Return the (X, Y) coordinate for the center point of the cell that contains the specified text.  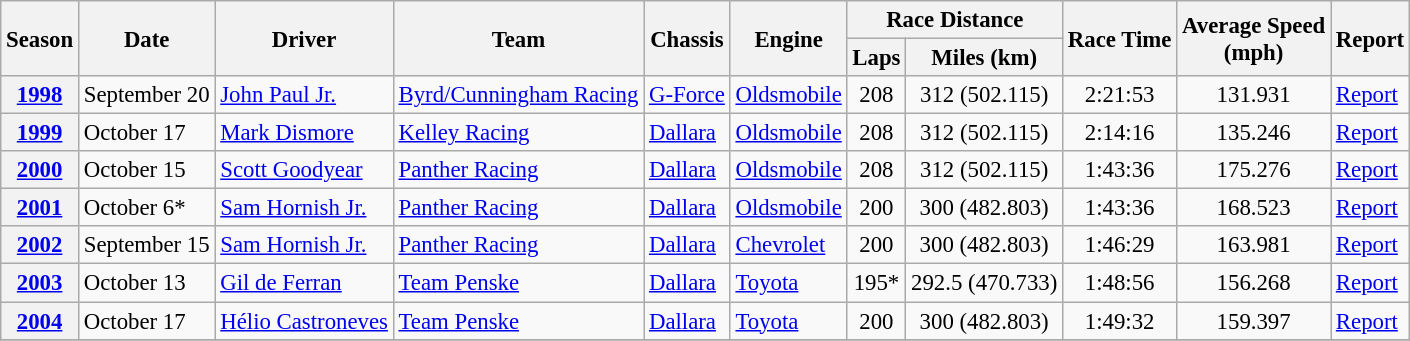
2004 (40, 321)
2003 (40, 283)
Average Speed(mph) (1254, 38)
Hélio Castroneves (304, 321)
Race Distance (955, 20)
Kelley Racing (518, 133)
October 15 (146, 170)
1:49:32 (1120, 321)
Gil de Ferran (304, 283)
1:46:29 (1120, 245)
September 20 (146, 95)
Laps (876, 58)
156.268 (1254, 283)
Race Time (1120, 38)
2001 (40, 208)
G-Force (688, 95)
2000 (40, 170)
159.397 (1254, 321)
Engine (788, 38)
163.981 (1254, 245)
Chassis (688, 38)
1998 (40, 95)
1:48:56 (1120, 283)
Byrd/Cunningham Racing (518, 95)
September 15 (146, 245)
Team (518, 38)
Driver (304, 38)
Date (146, 38)
2002 (40, 245)
2:21:53 (1120, 95)
1999 (40, 133)
October 6* (146, 208)
Season (40, 38)
John Paul Jr. (304, 95)
October 13 (146, 283)
168.523 (1254, 208)
195* (876, 283)
2:14:16 (1120, 133)
292.5 (470.733) (984, 283)
135.246 (1254, 133)
Chevrolet (788, 245)
Scott Goodyear (304, 170)
131.931 (1254, 95)
Mark Dismore (304, 133)
175.276 (1254, 170)
Miles (km) (984, 58)
